For the text-containing cell, return its midpoint in [X, Y] coordinate format. 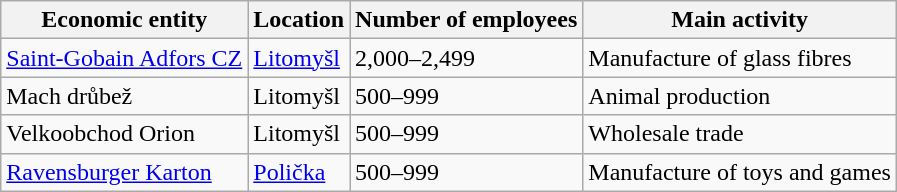
Main activity [740, 20]
Wholesale trade [740, 134]
Mach drůbež [124, 96]
Economic entity [124, 20]
Velkoobchod Orion [124, 134]
Number of employees [466, 20]
Polička [299, 172]
Manufacture of toys and games [740, 172]
Saint-Gobain Adfors CZ [124, 58]
Animal production [740, 96]
Ravensburger Karton [124, 172]
Manufacture of glass fibres [740, 58]
Location [299, 20]
2,000–2,499 [466, 58]
